For the text-containing cell, return its midpoint in (x, y) coordinate format. 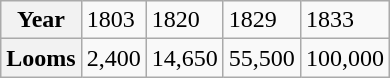
1820 (184, 20)
1829 (262, 20)
1803 (114, 20)
1833 (344, 20)
Looms (41, 58)
14,650 (184, 58)
2,400 (114, 58)
100,000 (344, 58)
55,500 (262, 58)
Year (41, 20)
